Find where the given text appears and provide that cell's center as (X, Y) coordinate. 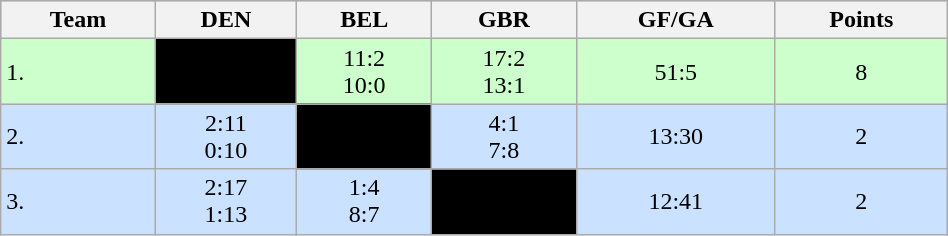
DEN (226, 20)
Points (861, 20)
17:213:1 (504, 72)
GF/GA (676, 20)
4:17:8 (504, 136)
1:48:7 (364, 202)
51:5 (676, 72)
11:210:0 (364, 72)
BEL (364, 20)
2:110:10 (226, 136)
Team (78, 20)
1. (78, 72)
GBR (504, 20)
13:30 (676, 136)
12:41 (676, 202)
2. (78, 136)
2:171:13 (226, 202)
3. (78, 202)
8 (861, 72)
